Pinpoint the cell where the given text exists, returning its (x, y) midpoint coordinate. 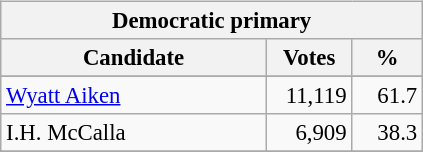
Candidate (134, 58)
61.7 (388, 96)
Votes (309, 58)
38.3 (388, 133)
% (388, 58)
Wyatt Aiken (134, 96)
6,909 (309, 133)
Democratic primary (212, 21)
11,119 (309, 96)
I.H. McCalla (134, 133)
